Locate the cell with the specified text and output its (X, Y) center coordinate. 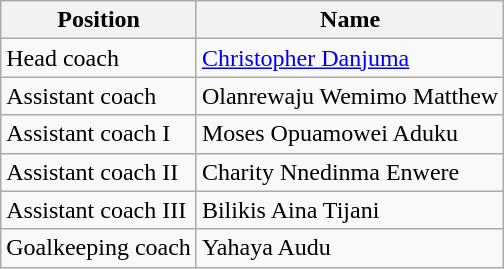
Goalkeeping coach (99, 248)
Olanrewaju Wemimo Matthew (350, 96)
Charity Nnedinma Enwere (350, 172)
Moses Opuamowei Aduku (350, 134)
Head coach (99, 58)
Name (350, 20)
Assistant coach III (99, 210)
Assistant coach (99, 96)
Yahaya Audu (350, 248)
Bilikis Aina Tijani (350, 210)
Assistant coach II (99, 172)
Assistant coach I (99, 134)
Position (99, 20)
Christopher Danjuma (350, 58)
